Detect which cell encompasses the target text, then output its [X, Y] center coordinate. 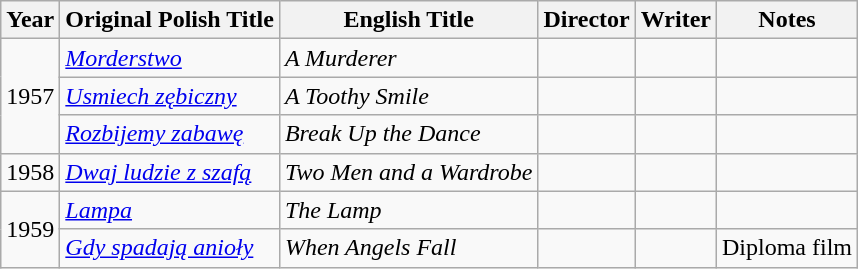
Usmiech zębiczny [170, 96]
Year [30, 20]
Break Up the Dance [408, 134]
Lampa [170, 210]
Director [586, 20]
When Angels Fall [408, 248]
Notes [786, 20]
English Title [408, 20]
Morderstwo [170, 58]
Original Polish Title [170, 20]
Diploma film [786, 248]
A Murderer [408, 58]
1958 [30, 172]
Writer [676, 20]
Two Men and a Wardrobe [408, 172]
1957 [30, 96]
1959 [30, 229]
Rozbijemy zabawę [170, 134]
Gdy spadają anioły [170, 248]
The Lamp [408, 210]
A Toothy Smile [408, 96]
Dwaj ludzie z szafą [170, 172]
